Extract the (x, y) coordinate from the center of the cell holding the provided text.  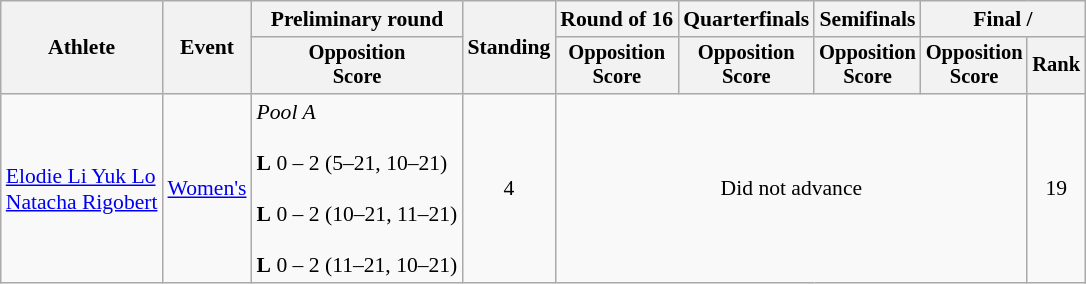
Event (208, 48)
Pool AL 0 – 2 (5–21, 10–21) L 0 – 2 (10–21, 11–21)L 0 – 2 (11–21, 10–21) (358, 188)
Standing (508, 48)
Women's (208, 188)
Final / (1003, 19)
19 (1056, 188)
Preliminary round (358, 19)
4 (508, 188)
Athlete (82, 48)
Round of 16 (616, 19)
Elodie Li Yuk LoNatacha Rigobert (82, 188)
Semifinals (868, 19)
Rank (1056, 66)
Quarterfinals (746, 19)
Did not advance (791, 188)
